Return [X, Y] of the center of cell containing provided text 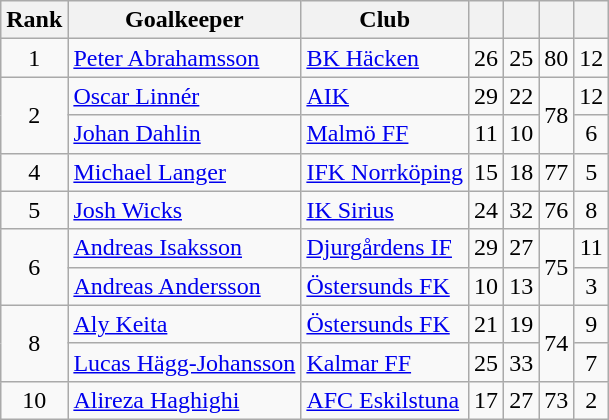
1 [34, 58]
Peter Abrahamsson [184, 58]
19 [522, 324]
IFK Norrköping [385, 172]
78 [556, 115]
3 [592, 286]
Johan Dahlin [184, 134]
18 [522, 172]
21 [486, 324]
33 [522, 362]
Djurgårdens IF [385, 248]
BK Häcken [385, 58]
24 [486, 210]
Club [385, 20]
Josh Wicks [184, 210]
4 [34, 172]
77 [556, 172]
AFC Eskilstuna [385, 400]
7 [592, 362]
73 [556, 400]
Michael Langer [184, 172]
IK Sirius [385, 210]
Aly Keita [184, 324]
17 [486, 400]
22 [522, 96]
Alireza Haghighi [184, 400]
Andreas Andersson [184, 286]
75 [556, 267]
80 [556, 58]
32 [522, 210]
Goalkeeper [184, 20]
26 [486, 58]
Kalmar FF [385, 362]
74 [556, 343]
Lucas Hägg-Johansson [184, 362]
Malmö FF [385, 134]
Oscar Linnér [184, 96]
AIK [385, 96]
13 [522, 286]
76 [556, 210]
Andreas Isaksson [184, 248]
15 [486, 172]
9 [592, 324]
Rank [34, 20]
